Find where the given text appears and provide that cell's center as [X, Y] coordinate. 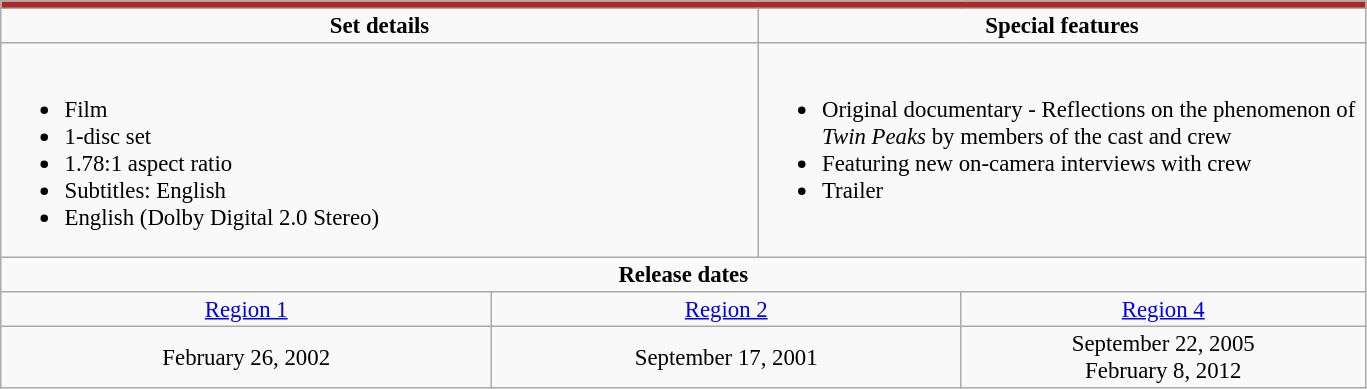
Special features [1062, 25]
September 17, 2001 [726, 358]
Region 4 [1164, 309]
Set details [380, 25]
February 26, 2002 [246, 358]
Release dates [684, 275]
Film1-disc set1.78:1 aspect ratioSubtitles: EnglishEnglish (Dolby Digital 2.0 Stereo) [380, 150]
Region 1 [246, 309]
September 22, 2005February 8, 2012 [1164, 358]
Region 2 [726, 309]
Original documentary - Reflections on the phenomenon of Twin Peaks by members of the cast and crewFeaturing new on-camera interviews with crewTrailer [1062, 150]
